For the text-containing cell, return its midpoint in (x, y) coordinate format. 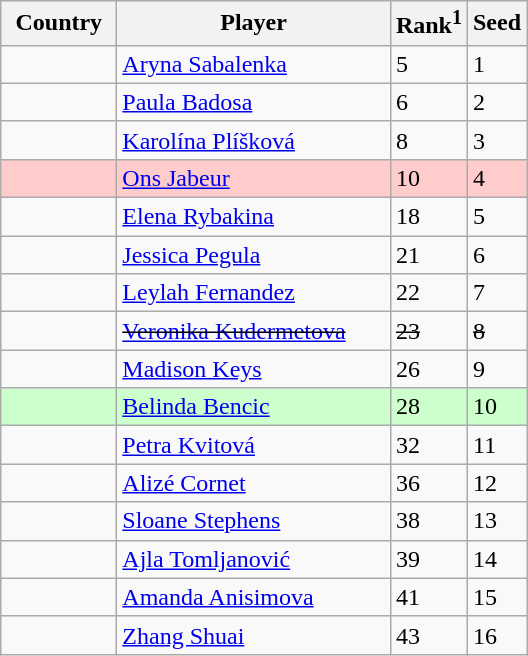
Country (59, 24)
Sloane Stephens (254, 521)
Madison Keys (254, 369)
12 (496, 483)
28 (428, 407)
3 (496, 140)
15 (496, 597)
Alizé Cornet (254, 483)
Rank1 (428, 24)
26 (428, 369)
Elena Rybakina (254, 217)
14 (496, 559)
43 (428, 635)
Player (254, 24)
7 (496, 293)
Aryna Sabalenka (254, 64)
1 (496, 64)
Petra Kvitová (254, 445)
Ons Jabeur (254, 178)
16 (496, 635)
Amanda Anisimova (254, 597)
9 (496, 369)
22 (428, 293)
18 (428, 217)
Jessica Pegula (254, 255)
Paula Badosa (254, 102)
39 (428, 559)
11 (496, 445)
36 (428, 483)
Belinda Bencic (254, 407)
Karolína Plíšková (254, 140)
Veronika Kudermetova (254, 331)
32 (428, 445)
Seed (496, 24)
21 (428, 255)
Zhang Shuai (254, 635)
38 (428, 521)
Leylah Fernandez (254, 293)
2 (496, 102)
13 (496, 521)
Ajla Tomljanović (254, 559)
4 (496, 178)
41 (428, 597)
23 (428, 331)
